Return [X, Y] of the center of cell containing provided text 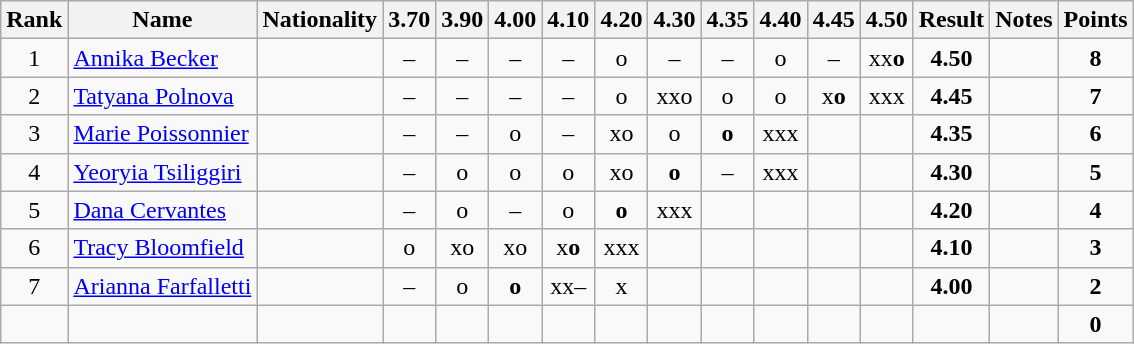
4.40 [780, 20]
Marie Poissonnier [162, 134]
Points [1096, 20]
1 [34, 58]
3.70 [410, 20]
Annika Becker [162, 58]
xx– [568, 286]
Rank [34, 20]
Result [951, 20]
Notes [1024, 20]
Dana Cervantes [162, 210]
Name [162, 20]
Yeoryia Tsiliggiri [162, 172]
3.90 [462, 20]
Arianna Farfalletti [162, 286]
8 [1096, 58]
Tracy Bloomfield [162, 248]
0 [1096, 324]
x [622, 286]
Nationality [320, 20]
Tatyana Polnova [162, 96]
